Capture the cell that displays the provided text and extract its [X, Y] central coordinate. 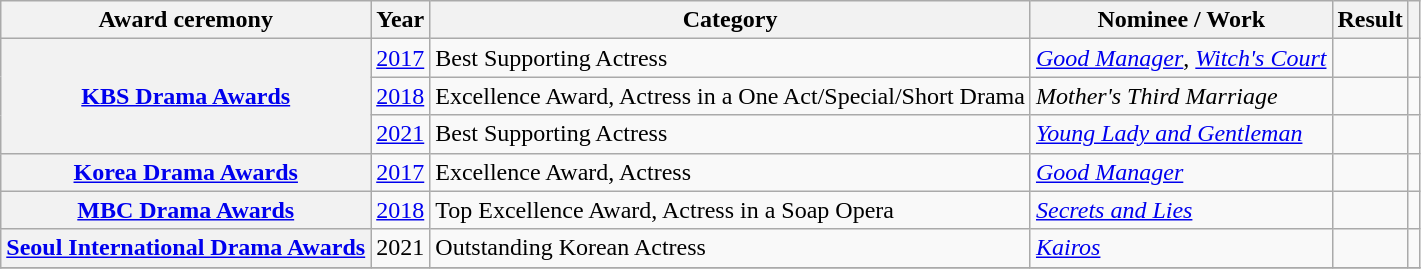
Good Manager [1181, 172]
Top Excellence Award, Actress in a Soap Opera [730, 210]
Category [730, 20]
Excellence Award, Actress in a One Act/Special/Short Drama [730, 96]
Young Lady and Gentleman [1181, 134]
Nominee / Work [1181, 20]
Seoul International Drama Awards [186, 248]
Excellence Award, Actress [730, 172]
Good Manager, Witch's Court [1181, 58]
KBS Drama Awards [186, 96]
Mother's Third Marriage [1181, 96]
Year [400, 20]
Korea Drama Awards [186, 172]
Secrets and Lies [1181, 210]
Outstanding Korean Actress [730, 248]
Result [1370, 20]
MBC Drama Awards [186, 210]
Award ceremony [186, 20]
Kairos [1181, 248]
